Return [X, Y] of the center of cell containing provided text 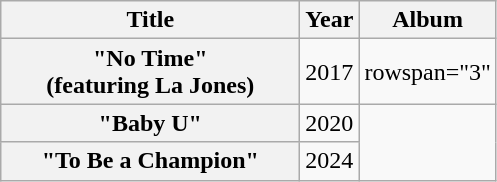
Year [330, 20]
"No Time"(featuring La Jones) [150, 72]
2024 [330, 161]
2017 [330, 72]
Title [150, 20]
"Baby U" [150, 123]
rowspan="3" [428, 72]
"To Be a Champion" [150, 161]
Album [428, 20]
2020 [330, 123]
